Identify which cell holds the provided text, then report its [x, y] central coordinate. 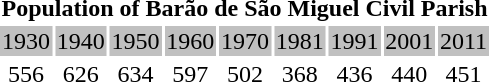
2011 [464, 41]
1970 [245, 41]
1981 [300, 41]
2001 [409, 41]
1960 [190, 41]
1940 [81, 41]
1930 [26, 41]
1991 [354, 41]
1950 [136, 41]
